Provide the (x, y) coordinate of the cell's center where the given text is located.  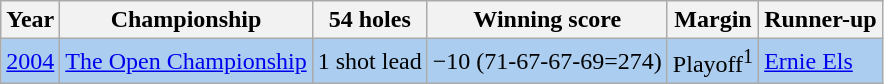
Ernie Els (821, 62)
54 holes (370, 20)
−10 (71-67-67-69=274) (547, 62)
Winning score (547, 20)
Runner-up (821, 20)
Playoff1 (712, 62)
The Open Championship (186, 62)
Championship (186, 20)
2004 (30, 62)
Year (30, 20)
Margin (712, 20)
1 shot lead (370, 62)
